Detect which cell encompasses the target text, then output its [X, Y] center coordinate. 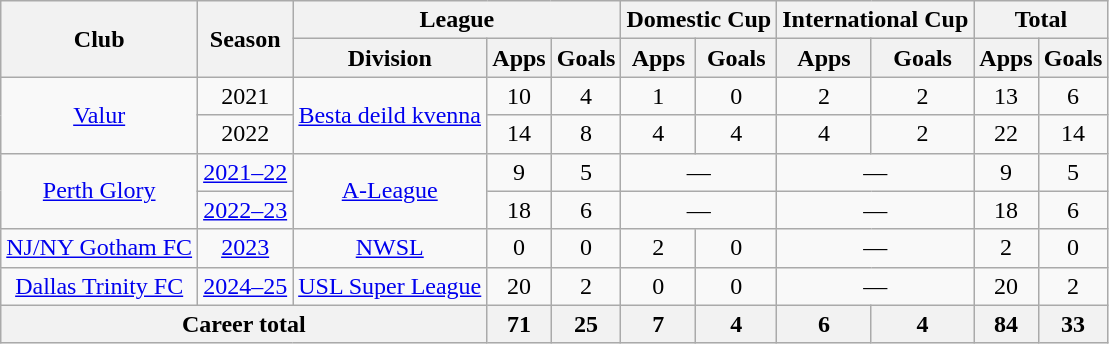
International Cup [876, 20]
Besta deild kvenna [390, 115]
Division [390, 58]
A-League [390, 191]
Perth Glory [100, 191]
10 [519, 96]
1 [658, 96]
Career total [244, 324]
71 [519, 324]
NWSL [390, 248]
NJ/NY Gotham FC [100, 248]
2021–22 [246, 172]
22 [1006, 134]
25 [586, 324]
2024–25 [246, 286]
Dallas Trinity FC [100, 286]
Club [100, 39]
84 [1006, 324]
2022–23 [246, 210]
Season [246, 39]
Domestic Cup [699, 20]
2022 [246, 134]
Total [1041, 20]
Valur [100, 115]
33 [1073, 324]
8 [586, 134]
2021 [246, 96]
2023 [246, 248]
13 [1006, 96]
League [457, 20]
USL Super League [390, 286]
7 [658, 324]
